Capture the cell that displays the provided text and extract its (x, y) central coordinate. 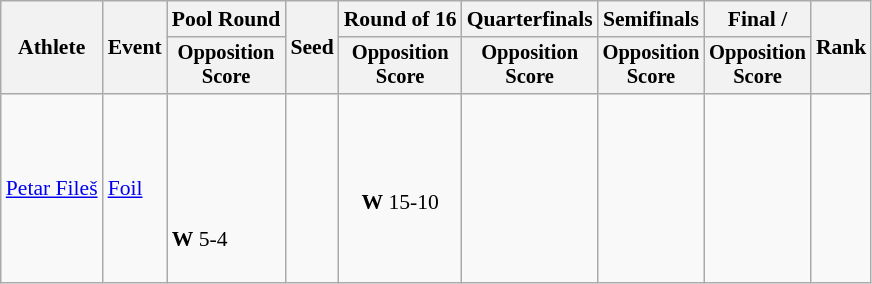
Petar Fileš (52, 188)
Semifinals (652, 19)
Athlete (52, 48)
Foil (135, 188)
Final / (758, 19)
Rank (842, 48)
Quarterfinals (530, 19)
W 5-4 (226, 188)
Round of 16 (400, 19)
Event (135, 48)
W 15-10 (400, 188)
Seed (312, 48)
Pool Round (226, 19)
